Locate the cell with the specified text and output its [x, y] center coordinate. 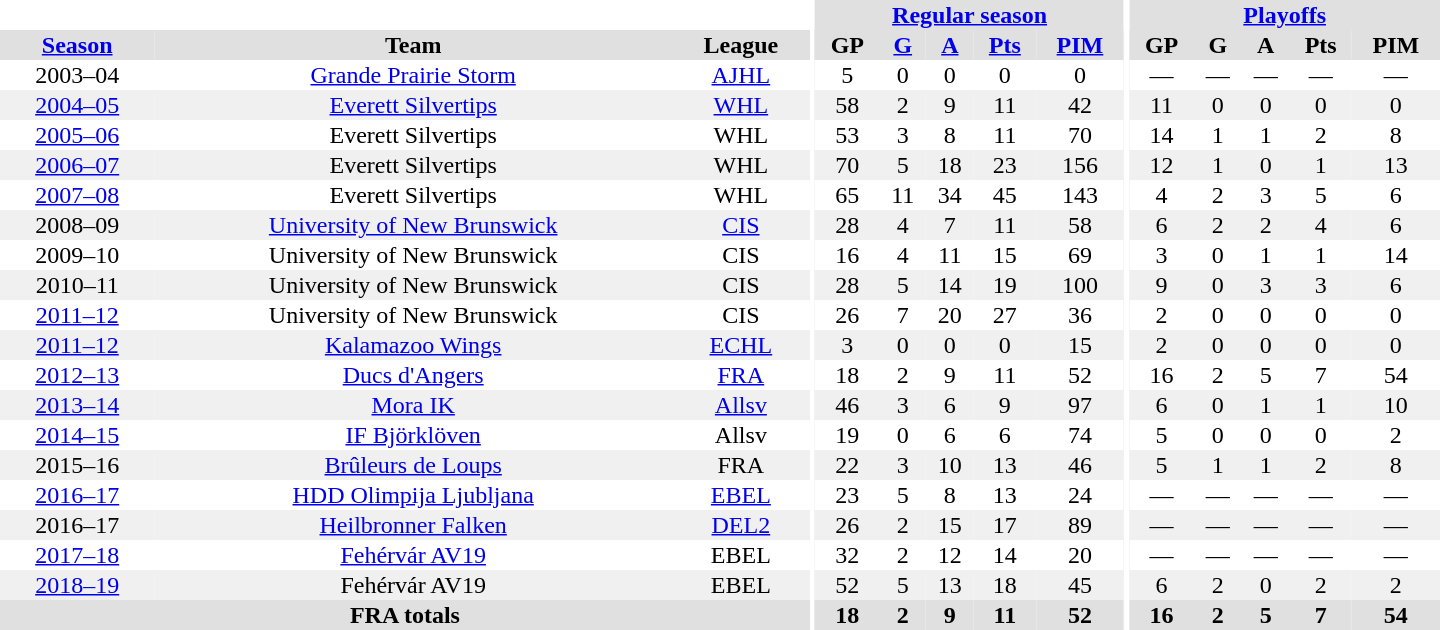
Season [77, 45]
100 [1080, 285]
Ducs d'Angers [413, 375]
2008–09 [77, 225]
2015–16 [77, 465]
32 [847, 555]
27 [1005, 315]
42 [1080, 105]
AJHL [741, 75]
2017–18 [77, 555]
IF Björklöven [413, 435]
2005–06 [77, 135]
2012–13 [77, 375]
League [741, 45]
2004–05 [77, 105]
Heilbronner Falken [413, 525]
34 [950, 195]
24 [1080, 495]
ECHL [741, 345]
2010–11 [77, 285]
143 [1080, 195]
Mora IK [413, 405]
69 [1080, 255]
2009–10 [77, 255]
36 [1080, 315]
17 [1005, 525]
74 [1080, 435]
DEL2 [741, 525]
2007–08 [77, 195]
HDD Olimpija Ljubljana [413, 495]
2006–07 [77, 165]
97 [1080, 405]
89 [1080, 525]
2018–19 [77, 585]
Brûleurs de Loups [413, 465]
FRA totals [405, 615]
65 [847, 195]
Playoffs [1284, 15]
22 [847, 465]
156 [1080, 165]
53 [847, 135]
Grande Prairie Storm [413, 75]
Kalamazoo Wings [413, 345]
Team [413, 45]
2003–04 [77, 75]
2014–15 [77, 435]
2013–14 [77, 405]
Regular season [970, 15]
